Provide the [x, y] coordinate of the cell's center where the given text is located.  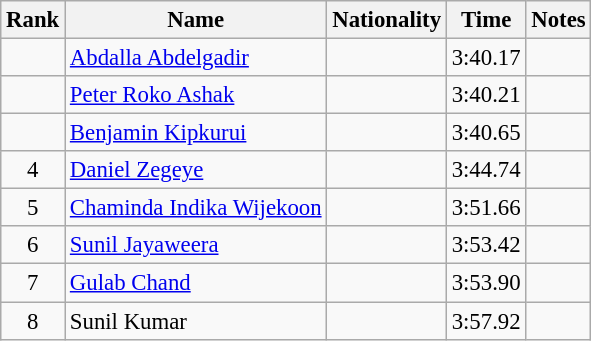
3:44.74 [486, 170]
Daniel Zegeye [196, 170]
Gulab Chand [196, 283]
Name [196, 20]
Rank [33, 20]
3:53.90 [486, 283]
Sunil Jayaweera [196, 245]
Peter Roko Ashak [196, 95]
3:51.66 [486, 208]
3:57.92 [486, 321]
8 [33, 321]
Benjamin Kipkurui [196, 133]
7 [33, 283]
Chaminda Indika Wijekoon [196, 208]
Nationality [386, 20]
Abdalla Abdelgadir [196, 58]
Notes [558, 20]
Sunil Kumar [196, 321]
6 [33, 245]
3:53.42 [486, 245]
4 [33, 170]
3:40.65 [486, 133]
5 [33, 208]
3:40.21 [486, 95]
Time [486, 20]
3:40.17 [486, 58]
